Determine the (X, Y) coordinate at the center of the cell enclosing the given text.  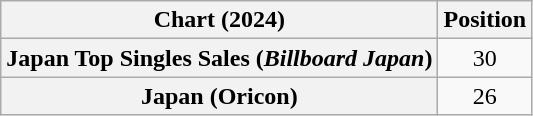
Chart (2024) (220, 20)
Japan Top Singles Sales (Billboard Japan) (220, 58)
30 (485, 58)
Position (485, 20)
Japan (Oricon) (220, 96)
26 (485, 96)
